For the text-containing cell, return its midpoint in (x, y) coordinate format. 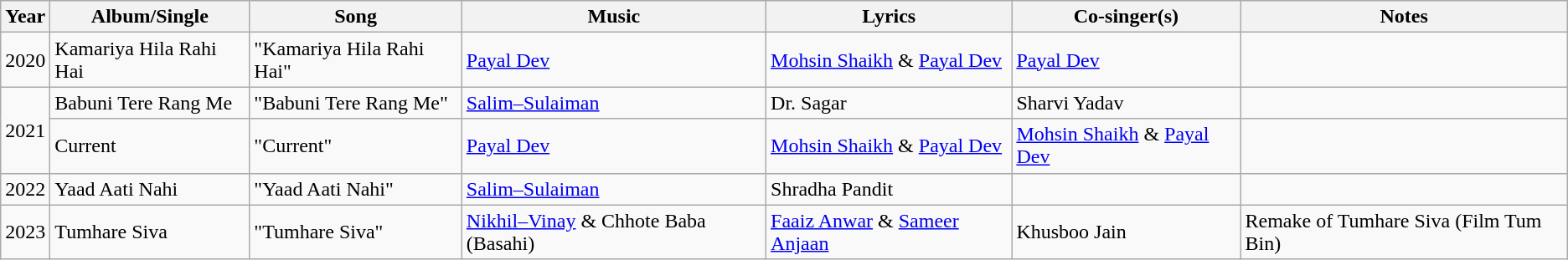
Khusboo Jain (1126, 232)
Sharvi Yadav (1126, 103)
Shradha Pandit (890, 189)
Year (25, 17)
"Current" (356, 145)
Remake of Tumhare Siva (Film Tum Bin) (1404, 232)
Co-singer(s) (1126, 17)
Song (356, 17)
Yaad Aati Nahi (150, 189)
"Tumhare Siva" (356, 232)
"Babuni Tere Rang Me" (356, 103)
Album/Single (150, 17)
Nikhil–Vinay & Chhote Baba (Basahi) (613, 232)
Babuni Tere Rang Me (150, 103)
2022 (25, 189)
2020 (25, 60)
Dr. Sagar (890, 103)
Music (613, 17)
Notes (1404, 17)
Current (150, 145)
"Kamariya Hila Rahi Hai" (356, 60)
Faaiz Anwar & Sameer Anjaan (890, 232)
2023 (25, 232)
Tumhare Siva (150, 232)
2021 (25, 130)
"Yaad Aati Nahi" (356, 189)
Lyrics (890, 17)
Kamariya Hila Rahi Hai (150, 60)
